From the cell containing the given text, extract its center point as [X, Y] coordinate. 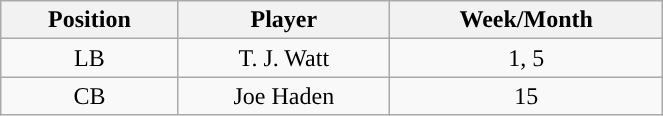
15 [526, 96]
T. J. Watt [284, 58]
Player [284, 20]
Joe Haden [284, 96]
Week/Month [526, 20]
CB [90, 96]
1, 5 [526, 58]
Position [90, 20]
LB [90, 58]
